Detect which cell encompasses the target text, then output its [X, Y] center coordinate. 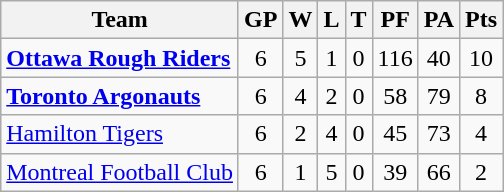
Toronto Argonauts [120, 96]
PA [438, 20]
T [358, 20]
66 [438, 172]
58 [395, 96]
Ottawa Rough Riders [120, 58]
40 [438, 58]
L [332, 20]
39 [395, 172]
Hamilton Tigers [120, 134]
8 [482, 96]
Team [120, 20]
W [300, 20]
10 [482, 58]
45 [395, 134]
PF [395, 20]
GP [260, 20]
79 [438, 96]
116 [395, 58]
Pts [482, 20]
73 [438, 134]
Montreal Football Club [120, 172]
